Locate the cell with the specified text and output its [X, Y] center coordinate. 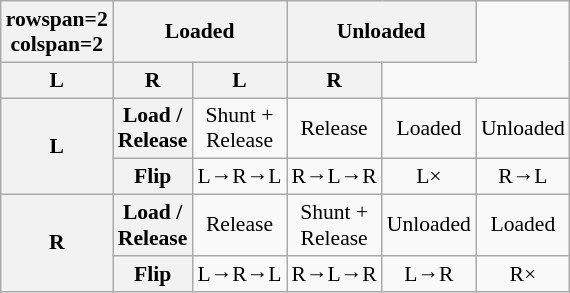
R× [523, 274]
rowspan=2 colspan=2 [57, 32]
L→R [429, 274]
R→L [523, 177]
L× [429, 177]
